Capture the cell that displays the provided text and extract its (X, Y) central coordinate. 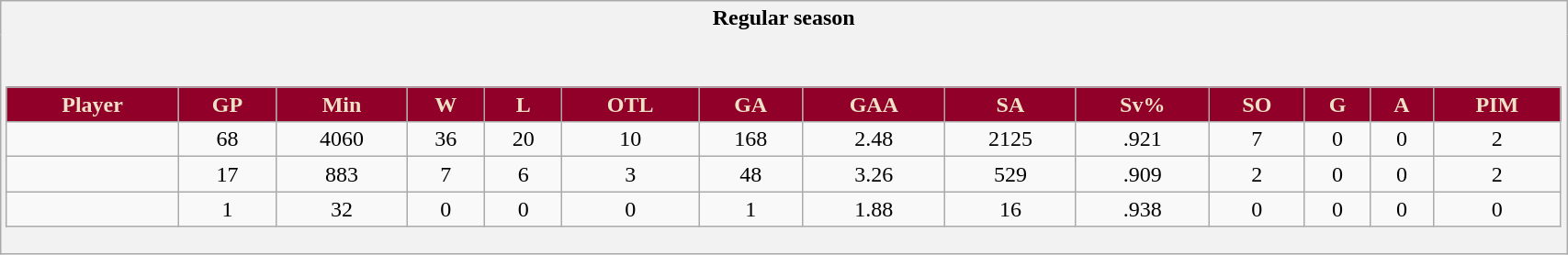
L (523, 105)
SO (1258, 105)
16 (1010, 209)
10 (630, 139)
48 (751, 174)
.909 (1143, 174)
1.88 (874, 209)
PIM (1497, 105)
4060 (342, 139)
Min (342, 105)
3.26 (874, 174)
20 (523, 139)
G (1337, 105)
36 (446, 139)
168 (751, 139)
A (1402, 105)
GA (751, 105)
.938 (1143, 209)
883 (342, 174)
.921 (1143, 139)
W (446, 105)
2125 (1010, 139)
6 (523, 174)
GP (228, 105)
Sv% (1143, 105)
529 (1010, 174)
OTL (630, 105)
32 (342, 209)
SA (1010, 105)
3 (630, 174)
Regular season (784, 18)
2.48 (874, 139)
68 (228, 139)
Player (92, 105)
17 (228, 174)
GAA (874, 105)
